Determine the [x, y] coordinate at the center of the cell enclosing the given text.  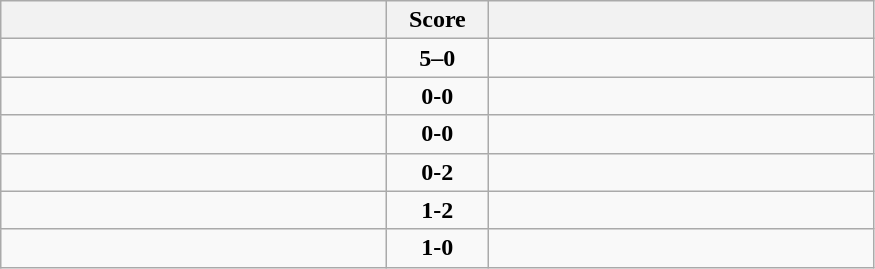
5–0 [438, 58]
1-2 [438, 210]
1-0 [438, 248]
Score [438, 20]
0-2 [438, 172]
